From the cell containing the given text, extract its center point as [x, y] coordinate. 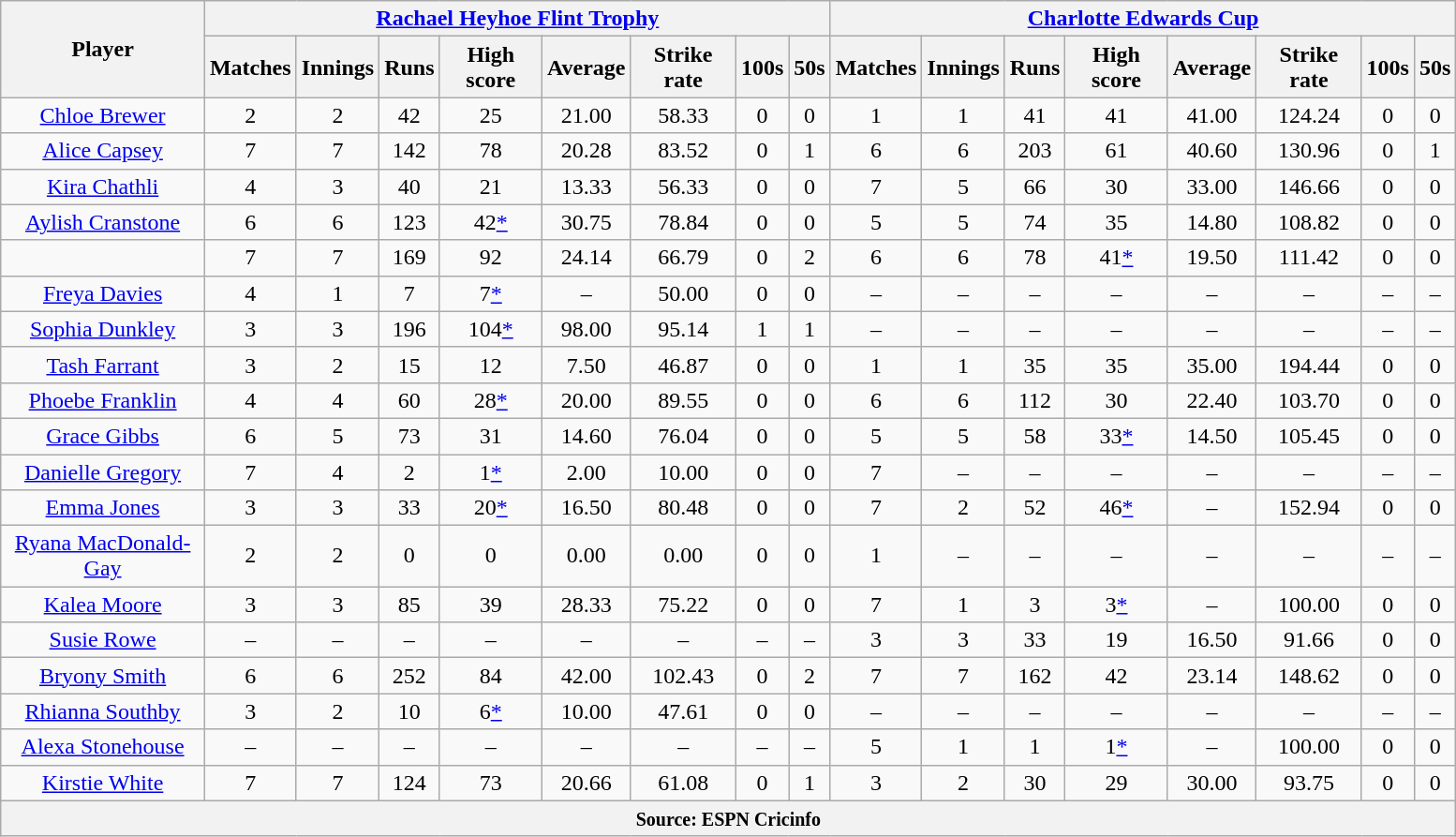
Source: ESPN Cricinfo [729, 818]
148.62 [1309, 676]
162 [1034, 676]
124 [409, 783]
108.82 [1309, 222]
93.75 [1309, 783]
21.00 [587, 115]
95.14 [683, 329]
89.55 [683, 400]
Sophia Dunkley [103, 329]
152.94 [1309, 508]
85 [409, 605]
84 [491, 676]
Bryony Smith [103, 676]
2.00 [587, 471]
28* [491, 400]
Kira Chathli [103, 187]
Rachael Heyhoe Flint Trophy [517, 19]
105.45 [1309, 436]
76.04 [683, 436]
80.48 [683, 508]
Tash Farrant [103, 365]
Grace Gibbs [103, 436]
46* [1117, 508]
194.44 [1309, 365]
83.52 [683, 151]
124.24 [1309, 115]
58 [1034, 436]
30.75 [587, 222]
41* [1117, 258]
Aylish Cranstone [103, 222]
14.50 [1212, 436]
7* [491, 293]
58.33 [683, 115]
Freya Davies [103, 293]
196 [409, 329]
75.22 [683, 605]
203 [1034, 151]
Kalea Moore [103, 605]
111.42 [1309, 258]
33.00 [1212, 187]
3* [1117, 605]
102.43 [683, 676]
25 [491, 115]
Chloe Brewer [103, 115]
103.70 [1309, 400]
66 [1034, 187]
22.40 [1212, 400]
7.50 [587, 365]
78.84 [683, 222]
33* [1117, 436]
Alexa Stonehouse [103, 747]
92 [491, 258]
Charlotte Edwards Cup [1143, 19]
24.14 [587, 258]
Player [103, 49]
41.00 [1212, 115]
Rhianna Southby [103, 711]
42* [491, 222]
31 [491, 436]
Susie Rowe [103, 640]
30.00 [1212, 783]
130.96 [1309, 151]
74 [1034, 222]
15 [409, 365]
20.66 [587, 783]
47.61 [683, 711]
252 [409, 676]
60 [409, 400]
Ryana MacDonald-Gay [103, 557]
20.00 [587, 400]
20* [491, 508]
146.66 [1309, 187]
14.80 [1212, 222]
23.14 [1212, 676]
91.66 [1309, 640]
42.00 [587, 676]
142 [409, 151]
13.33 [587, 187]
10 [409, 711]
19 [1117, 640]
46.87 [683, 365]
29 [1117, 783]
12 [491, 365]
Emma Jones [103, 508]
40.60 [1212, 151]
35.00 [1212, 365]
Phoebe Franklin [103, 400]
50.00 [683, 293]
Kirstie White [103, 783]
112 [1034, 400]
40 [409, 187]
61 [1117, 151]
169 [409, 258]
98.00 [587, 329]
123 [409, 222]
56.33 [683, 187]
39 [491, 605]
Danielle Gregory [103, 471]
21 [491, 187]
6* [491, 711]
19.50 [1212, 258]
66.79 [683, 258]
14.60 [587, 436]
28.33 [587, 605]
104* [491, 329]
Alice Capsey [103, 151]
20.28 [587, 151]
61.08 [683, 783]
52 [1034, 508]
